For the text-containing cell, return its midpoint in [X, Y] coordinate format. 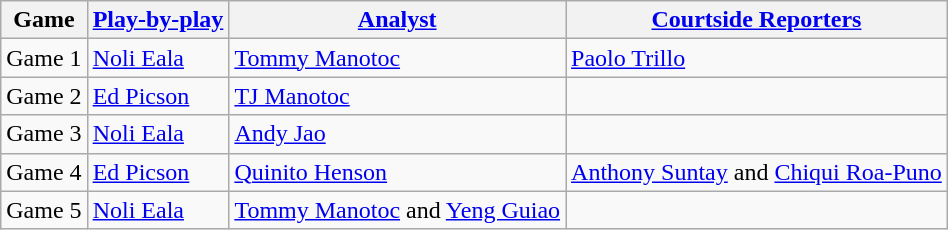
Game 1 [44, 58]
Quinito Henson [398, 172]
Game 2 [44, 96]
TJ Manotoc [398, 96]
Game 4 [44, 172]
Paolo Trillo [757, 58]
Tommy Manotoc and Yeng Guiao [398, 210]
Analyst [398, 20]
Anthony Suntay and Chiqui Roa-Puno [757, 172]
Tommy Manotoc [398, 58]
Game 5 [44, 210]
Game [44, 20]
Play-by-play [158, 20]
Andy Jao [398, 134]
Game 3 [44, 134]
Courtside Reporters [757, 20]
